Detect which cell encompasses the target text, then output its [x, y] center coordinate. 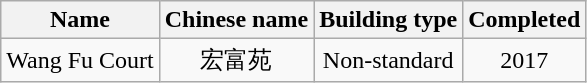
Building type [388, 20]
2017 [524, 60]
Name [80, 20]
Wang Fu Court [80, 60]
Chinese name [236, 20]
宏富苑 [236, 60]
Completed [524, 20]
Non-standard [388, 60]
